Pinpoint the cell where the given text exists, returning its (X, Y) midpoint coordinate. 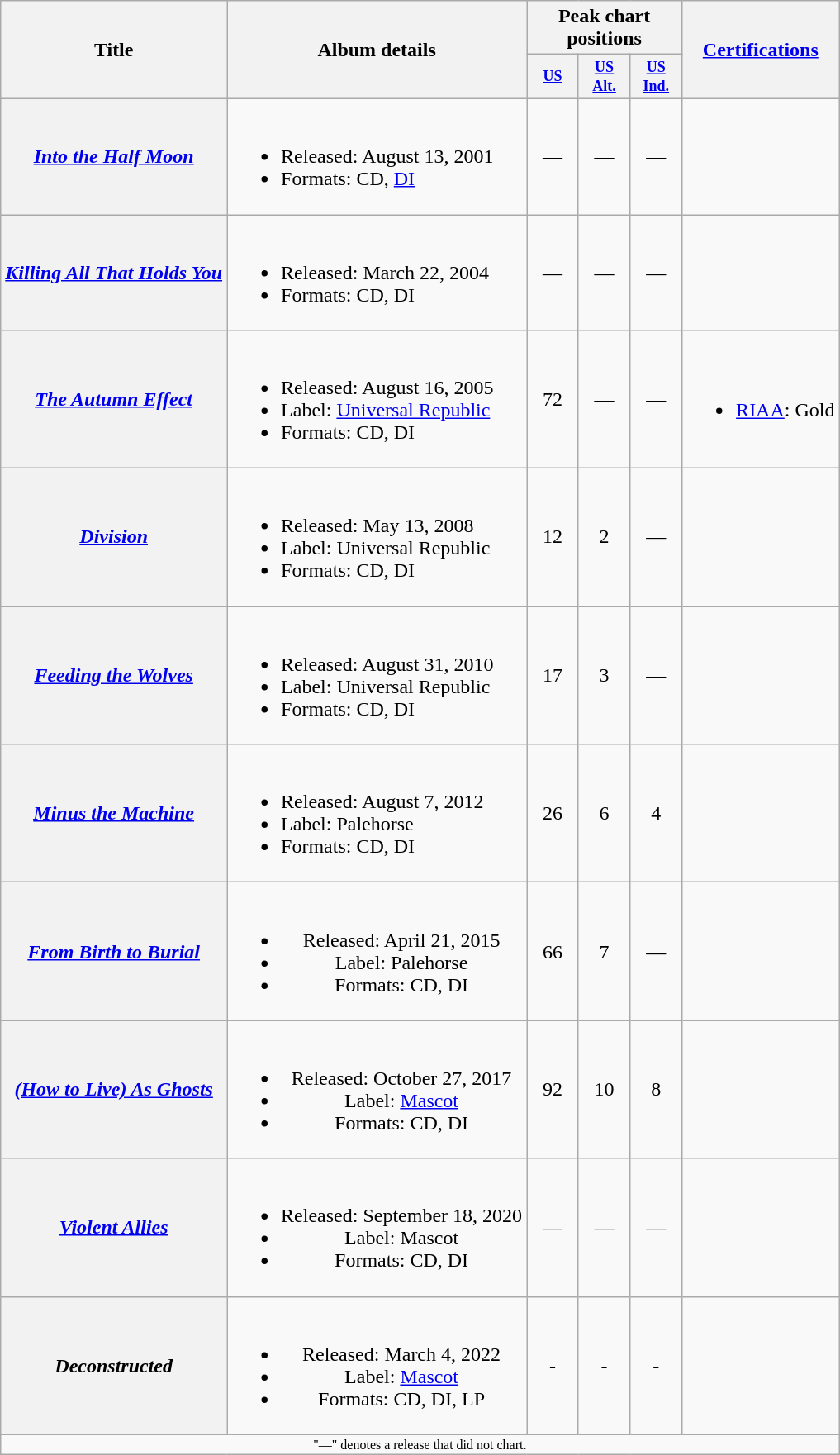
Into the Half Moon (114, 156)
Released: August 13, 2001Formats: CD, DI (377, 156)
Certifications (761, 50)
From Birth to Burial (114, 952)
Released: August 31, 2010Label: Universal RepublicFormats: CD, DI (377, 676)
7 (605, 952)
Peak chart positions (605, 28)
Division (114, 537)
Released: March 4, 2022Label: MascotFormats: CD, DI, LP (377, 1365)
66 (553, 952)
4 (656, 813)
RIAA: Gold (761, 400)
Deconstructed (114, 1365)
17 (553, 676)
Killing All That Holds You (114, 273)
Released: September 18, 2020Label: MascotFormats: CD, DI (377, 1228)
"—" denotes a release that did not chart. (420, 1444)
Released: May 13, 2008Label: Universal RepublicFormats: CD, DI (377, 537)
US (553, 77)
Feeding the Wolves (114, 676)
(How to Live) As Ghosts (114, 1089)
The Autumn Effect (114, 400)
Released: April 21, 2015Label: PalehorseFormats: CD, DI (377, 952)
Violent Allies (114, 1228)
8 (656, 1089)
72 (553, 400)
10 (605, 1089)
26 (553, 813)
USAlt. (605, 77)
Released: August 16, 2005Label: Universal RepublicFormats: CD, DI (377, 400)
92 (553, 1089)
2 (605, 537)
Album details (377, 50)
Released: October 27, 2017Label: MascotFormats: CD, DI (377, 1089)
USInd. (656, 77)
3 (605, 676)
Minus the Machine (114, 813)
Title (114, 50)
6 (605, 813)
Released: August 7, 2012Label: PalehorseFormats: CD, DI (377, 813)
Released: March 22, 2004Formats: CD, DI (377, 273)
12 (553, 537)
